Locate the cell with the specified text and output its (X, Y) center coordinate. 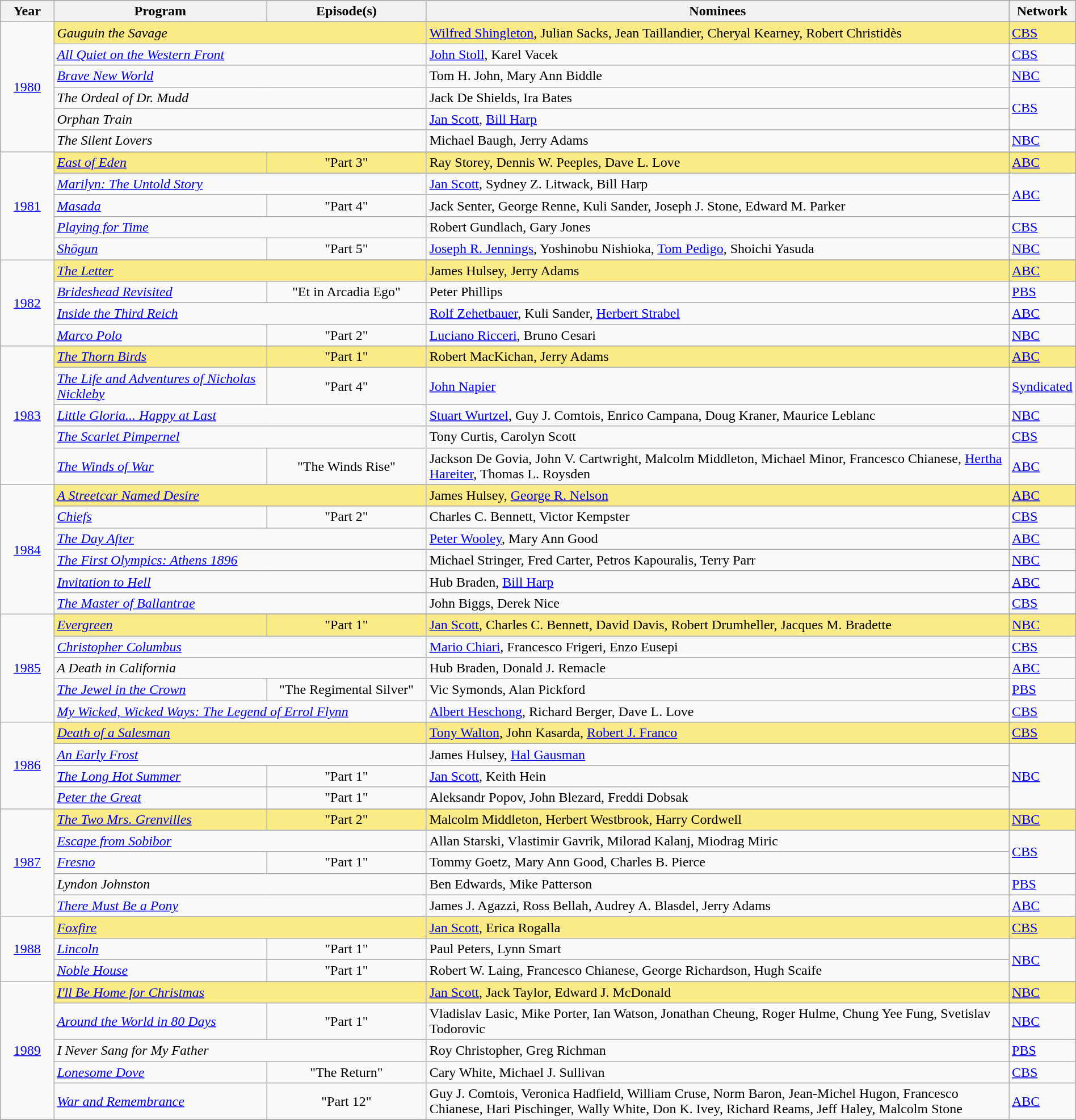
Nominees (717, 11)
Brideshead Revisited (160, 292)
I Never Sang for My Father (240, 1051)
Jan Scott, Sydney Z. Litwack, Bill Harp (717, 184)
The Master of Ballantrae (240, 603)
James Hulsey, Jerry Adams (717, 271)
Michael Stringer, Fred Carter, Petros Kapouralis, Terry Parr (717, 560)
My Wicked, Wicked Ways: The Legend of Errol Flynn (240, 711)
The Two Mrs. Grenvilles (160, 819)
1988 (27, 949)
Network (1043, 11)
Christopher Columbus (240, 646)
Jan Scott, Jack Taylor, Edward J. McDonald (717, 992)
Jack Senter, George Renne, Kuli Sander, Joseph J. Stone, Edward M. Parker (717, 205)
Playing for Time (240, 227)
Masada (160, 205)
Vladislav Lasic, Mike Porter, Ian Watson, Jonathan Cheung, Roger Hulme, Chung Yee Fung, Svetislav Todorovic (717, 1021)
Hub Braden, Bill Harp (717, 582)
Chiefs (160, 517)
1986 (27, 765)
Mario Chiari, Francesco Frigeri, Enzo Eusepi (717, 646)
A Streetcar Named Desire (240, 495)
Death of a Salesman (240, 733)
Brave New World (240, 76)
Cary White, Michael J. Sullivan (717, 1072)
James Hulsey, George R. Nelson (717, 495)
James Hulsey, Hal Gausman (717, 755)
An Early Frost (240, 755)
Episode(s) (346, 11)
East of Eden (160, 162)
Ben Edwards, Mike Patterson (717, 884)
Robert MacKichan, Jerry Adams (717, 357)
Inside the Third Reich (240, 314)
Hub Braden, Donald J. Remacle (717, 668)
Allan Starski, Vlastimir Gavrik, Milorad Kalanj, Miodrag Miric (717, 841)
The Thorn Birds (160, 357)
Vic Symonds, Alan Pickford (717, 690)
The Winds of War (160, 466)
The Jewel in the Crown (160, 690)
All Quiet on the Western Front (240, 54)
Lyndon Johnston (240, 884)
"The Winds Rise" (346, 466)
Rolf Zehetbauer, Kuli Sander, Herbert Strabel (717, 314)
Marco Polo (160, 335)
1987 (27, 862)
The First Olympics: Athens 1896 (240, 560)
"Part 5" (346, 249)
"Et in Arcadia Ego" (346, 292)
Tom H. John, Mary Ann Biddle (717, 76)
1983 (27, 415)
Paul Peters, Lynn Smart (717, 949)
War and Remembrance (160, 1102)
Robert Gundlach, Gary Jones (717, 227)
Roy Christopher, Greg Richman (717, 1051)
Stuart Wurtzel, Guy J. Comtois, Enrico Campana, Doug Kraner, Maurice Leblanc (717, 415)
Jan Scott, Keith Hein (717, 776)
Fresno (160, 862)
1981 (27, 205)
The Silent Lovers (240, 141)
"The Return" (346, 1072)
Peter Wooley, Mary Ann Good (717, 538)
1980 (27, 87)
Noble House (160, 970)
Evergreen (160, 625)
Charles C. Bennett, Victor Kempster (717, 517)
Program (160, 11)
The Scarlet Pimpernel (240, 437)
The Long Hot Summer (160, 776)
Lonesome Dove (160, 1072)
Around the World in 80 Days (160, 1021)
Escape from Sobibor (240, 841)
Foxfire (240, 927)
1989 (27, 1051)
Peter Phillips (717, 292)
Aleksandr Popov, John Blezard, Freddi Dobsak (717, 798)
The Letter (240, 271)
1982 (27, 303)
Lincoln (160, 949)
Tommy Goetz, Mary Ann Good, Charles B. Pierce (717, 862)
1984 (27, 549)
Jan Scott, Bill Harp (717, 119)
There Must Be a Pony (240, 906)
Albert Heschong, Richard Berger, Dave L. Love (717, 711)
I'll Be Home for Christmas (240, 992)
Ray Storey, Dennis W. Peeples, Dave L. Love (717, 162)
"The Regimental Silver" (346, 690)
Invitation to Hell (240, 582)
John Biggs, Derek Nice (717, 603)
Michael Baugh, Jerry Adams (717, 141)
John Stoll, Karel Vacek (717, 54)
Year (27, 11)
Malcolm Middleton, Herbert Westbrook, Harry Cordwell (717, 819)
Jan Scott, Charles C. Bennett, David Davis, Robert Drumheller, Jacques M. Bradette (717, 625)
"Part 12" (346, 1102)
Orphan Train (240, 119)
1985 (27, 668)
Jack De Shields, Ira Bates (717, 98)
The Life and Adventures of Nicholas Nickleby (160, 386)
James J. Agazzi, Ross Bellah, Audrey A. Blasdel, Jerry Adams (717, 906)
The Ordeal of Dr. Mudd (240, 98)
Jan Scott, Erica Rogalla (717, 927)
"Part 3" (346, 162)
Joseph R. Jennings, Yoshinobu Nishioka, Tom Pedigo, Shoichi Yasuda (717, 249)
The Day After (240, 538)
Syndicated (1043, 386)
Tony Walton, John Kasarda, Robert J. Franco (717, 733)
Robert W. Laing, Francesco Chianese, George Richardson, Hugh Scaife (717, 970)
Gauguin the Savage (240, 33)
Little Gloria... Happy at Last (240, 415)
A Death in California (240, 668)
Jackson De Govia, John V. Cartwright, Malcolm Middleton, Michael Minor, Francesco Chianese, Hertha Hareiter, Thomas L. Roysden (717, 466)
John Napier (717, 386)
Peter the Great (160, 798)
Luciano Ricceri, Bruno Cesari (717, 335)
Shōgun (160, 249)
Marilyn: The Untold Story (240, 184)
Tony Curtis, Carolyn Scott (717, 437)
Wilfred Shingleton, Julian Sacks, Jean Taillandier, Cheryal Kearney, Robert Christidès (717, 33)
